For the text-containing cell, return its midpoint in [X, Y] coordinate format. 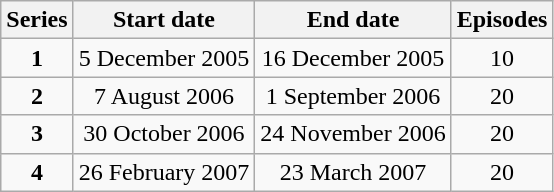
30 October 2006 [164, 134]
24 November 2006 [353, 134]
Episodes [502, 20]
5 December 2005 [164, 58]
End date [353, 20]
3 [37, 134]
Start date [164, 20]
1 [37, 58]
10 [502, 58]
7 August 2006 [164, 96]
16 December 2005 [353, 58]
1 September 2006 [353, 96]
26 February 2007 [164, 172]
4 [37, 172]
23 March 2007 [353, 172]
2 [37, 96]
Series [37, 20]
